Determine the (X, Y) coordinate at the center of the cell enclosing the given text.  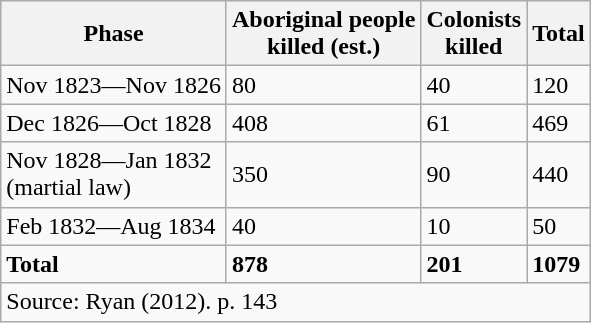
469 (559, 123)
Nov 1828—Jan 1832(martial law) (114, 174)
1079 (559, 264)
80 (323, 85)
408 (323, 123)
440 (559, 174)
Feb 1832—Aug 1834 (114, 226)
120 (559, 85)
61 (474, 123)
Aboriginal peoplekilled (est.) (323, 34)
Nov 1823—Nov 1826 (114, 85)
Source: Ryan (2012). p. 143 (296, 302)
Colonistskilled (474, 34)
10 (474, 226)
350 (323, 174)
Phase (114, 34)
201 (474, 264)
878 (323, 264)
50 (559, 226)
90 (474, 174)
Dec 1826—Oct 1828 (114, 123)
